Capture the cell that displays the provided text and extract its (X, Y) central coordinate. 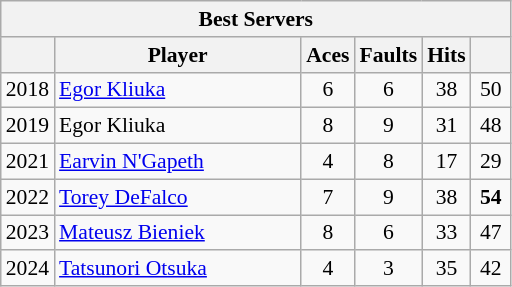
Earvin N'Gapeth (178, 162)
2022 (28, 197)
47 (491, 233)
Torey DeFalco (178, 197)
35 (446, 269)
50 (491, 90)
2019 (28, 126)
2021 (28, 162)
Player (178, 55)
48 (491, 126)
29 (491, 162)
Hits (446, 55)
Best Servers (256, 19)
17 (446, 162)
7 (328, 197)
Tatsunori Otsuka (178, 269)
54 (491, 197)
33 (446, 233)
Aces (328, 55)
31 (446, 126)
2024 (28, 269)
Faults (388, 55)
Mateusz Bieniek (178, 233)
2023 (28, 233)
2018 (28, 90)
3 (388, 269)
42 (491, 269)
